Search for the cell housing the specified text and yield its (x, y) center coordinate. 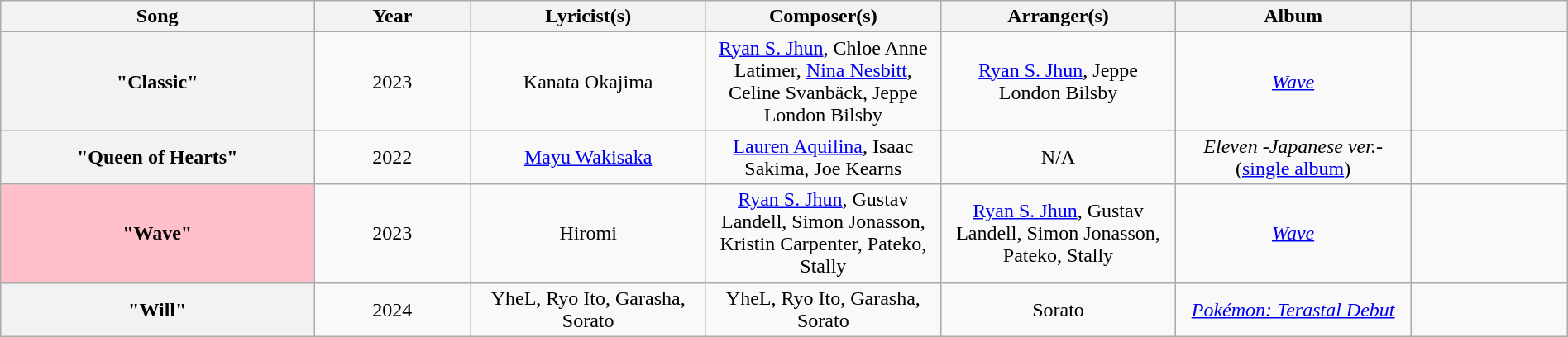
Sorato (1058, 309)
Lyricist(s) (588, 17)
Ryan S. Jhun, Gustav Landell, Simon Jonasson, Kristin Carpenter, Pateko, Stally (823, 233)
2024 (392, 309)
Ryan S. Jhun, Chloe Anne Latimer, Nina Nesbitt, Celine Svanbäck, Jeppe London Bilsby (823, 81)
Kanata Okajima (588, 81)
Hiromi (588, 233)
Album (1293, 17)
Song (157, 17)
"Queen of Hearts" (157, 157)
"Will" (157, 309)
Ryan S. Jhun, Gustav Landell, Simon Jonasson, Pateko, Stally (1058, 233)
Composer(s) (823, 17)
Year (392, 17)
"Wave" (157, 233)
Lauren Aquilina, Isaac Sakima, Joe Kearns (823, 157)
Arranger(s) (1058, 17)
"Classic" (157, 81)
2022 (392, 157)
N/A (1058, 157)
Pokémon: Terastal Debut (1293, 309)
Ryan S. Jhun, Jeppe London Bilsby (1058, 81)
Mayu Wakisaka (588, 157)
Eleven -Japanese ver.- (single album) (1293, 157)
